For the text-containing cell, return its midpoint in (X, Y) coordinate format. 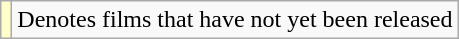
Denotes films that have not yet been released (235, 20)
